Output the (X, Y) coordinate of the center of the cell containing the given text.  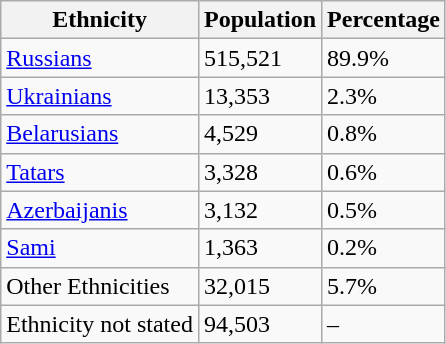
3,132 (260, 210)
0.2% (384, 248)
1,363 (260, 248)
13,353 (260, 96)
Ethnicity (100, 20)
Tatars (100, 172)
2.3% (384, 96)
– (384, 324)
Population (260, 20)
Belarusians (100, 134)
5.7% (384, 286)
3,328 (260, 172)
Azerbaijanis (100, 210)
32,015 (260, 286)
Percentage (384, 20)
515,521 (260, 58)
0.8% (384, 134)
Ukrainians (100, 96)
4,529 (260, 134)
Ethnicity not stated (100, 324)
89.9% (384, 58)
Sami (100, 248)
94,503 (260, 324)
Other Ethnicities (100, 286)
0.5% (384, 210)
0.6% (384, 172)
Russians (100, 58)
